Output the [x, y] coordinate of the center of the cell containing the given text.  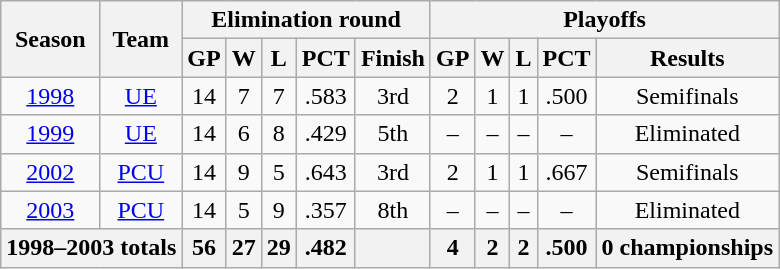
29 [278, 248]
Team [141, 39]
Finish [392, 58]
2003 [50, 210]
56 [204, 248]
8 [278, 134]
.583 [326, 96]
.667 [566, 172]
4 [452, 248]
5th [392, 134]
Results [687, 58]
.429 [326, 134]
0 championships [687, 248]
Season [50, 39]
1998–2003 totals [92, 248]
.482 [326, 248]
.357 [326, 210]
8th [392, 210]
.643 [326, 172]
2002 [50, 172]
Elimination round [306, 20]
Playoffs [604, 20]
6 [244, 134]
27 [244, 248]
1998 [50, 96]
1999 [50, 134]
